Output the [x, y] coordinate of the center of the cell containing the given text.  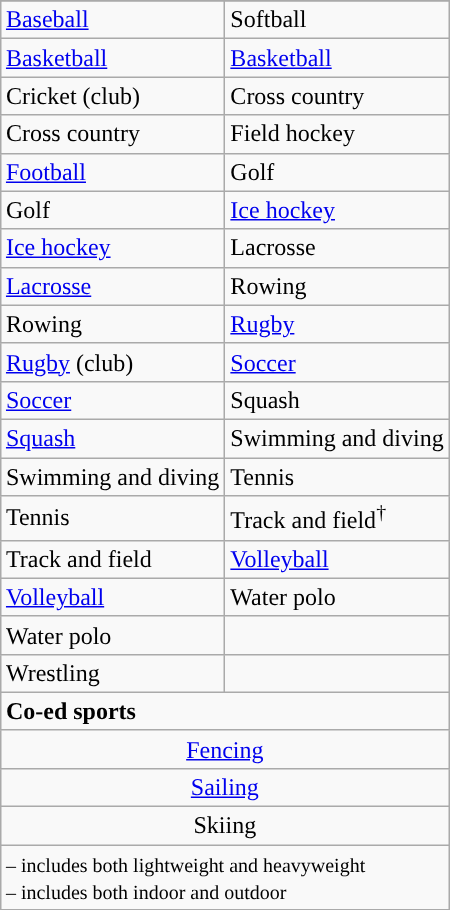
– includes both lightweight and heavyweight – includes both indoor and outdoor [224, 878]
Track and field† [337, 518]
Skiing [224, 826]
Cricket (club) [112, 96]
Rugby (club) [112, 362]
Wrestling [112, 673]
Baseball [112, 20]
Track and field [112, 559]
Softball [337, 20]
Football [112, 172]
Field hockey [337, 134]
Sailing [224, 787]
Fencing [224, 749]
Rugby [337, 324]
Co-ed sports [224, 711]
